Pinpoint the cell where the given text exists, returning its (X, Y) midpoint coordinate. 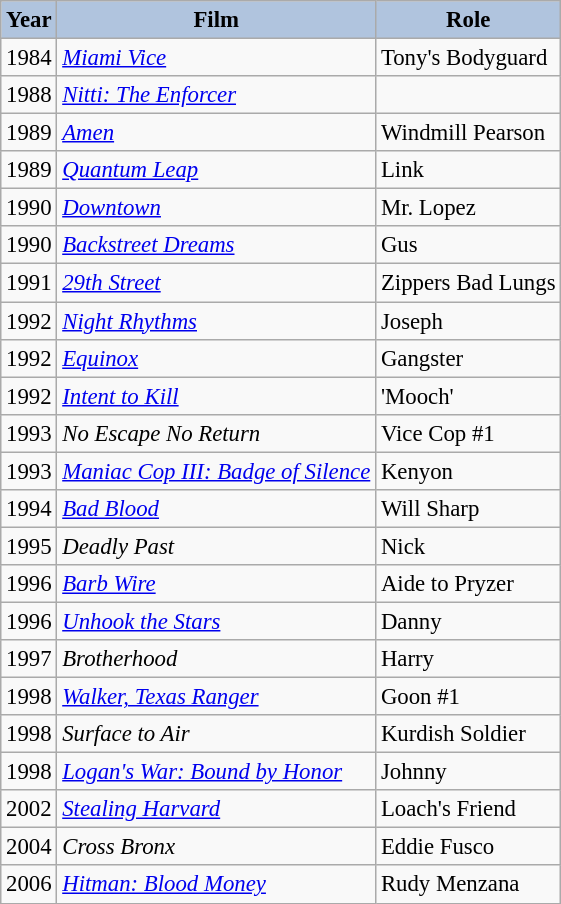
Brotherhood (216, 659)
No Escape No Return (216, 433)
Bad Blood (216, 509)
'Mooch' (468, 396)
Film (216, 20)
Night Rhythms (216, 321)
Equinox (216, 358)
Hitman: Blood Money (216, 885)
Link (468, 170)
1988 (29, 95)
Deadly Past (216, 546)
Year (29, 20)
Gangster (468, 358)
Stealing Harvard (216, 809)
Backstreet Dreams (216, 245)
Danny (468, 621)
Logan's War: Bound by Honor (216, 772)
1991 (29, 283)
2006 (29, 885)
Nick (468, 546)
Zippers Bad Lungs (468, 283)
Nitti: The Enforcer (216, 95)
Joseph (468, 321)
1994 (29, 509)
Intent to Kill (216, 396)
1984 (29, 58)
Downtown (216, 208)
Goon #1 (468, 697)
1995 (29, 546)
2002 (29, 809)
Kurdish Soldier (468, 734)
Cross Bronx (216, 847)
2004 (29, 847)
Gus (468, 245)
Unhook the Stars (216, 621)
Windmill Pearson (468, 133)
Rudy Menzana (468, 885)
Loach's Friend (468, 809)
Vice Cop #1 (468, 433)
Kenyon (468, 471)
Quantum Leap (216, 170)
Johnny (468, 772)
Aide to Pryzer (468, 584)
Tony's Bodyguard (468, 58)
Eddie Fusco (468, 847)
29th Street (216, 283)
Walker, Texas Ranger (216, 697)
Role (468, 20)
Surface to Air (216, 734)
Barb Wire (216, 584)
Amen (216, 133)
Mr. Lopez (468, 208)
Harry (468, 659)
Maniac Cop III: Badge of Silence (216, 471)
1997 (29, 659)
Miami Vice (216, 58)
Will Sharp (468, 509)
